Provide the [x, y] coordinate of the cell's center where the given text is located.  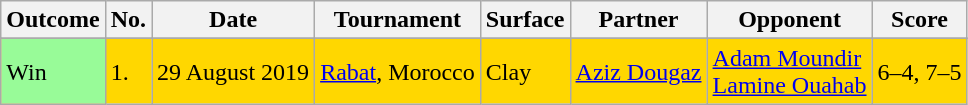
1. [128, 72]
Score [920, 20]
No. [128, 20]
Date [234, 20]
Opponent [790, 20]
Partner [638, 20]
Rabat, Morocco [398, 72]
Aziz Dougaz [638, 72]
29 August 2019 [234, 72]
Surface [525, 20]
Win [53, 72]
Adam Moundir Lamine Ouahab [790, 72]
Tournament [398, 20]
6–4, 7–5 [920, 72]
Clay [525, 72]
Outcome [53, 20]
